Determine the [X, Y] coordinate at the center of the cell enclosing the given text.  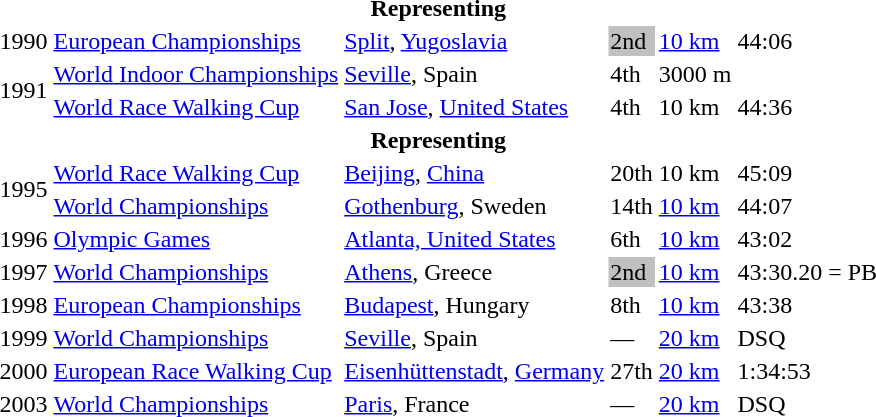
Budapest, Hungary [474, 305]
27th [632, 371]
6th [632, 239]
14th [632, 206]
Beijing, China [474, 173]
Gothenburg, Sweden [474, 206]
European Race Walking Cup [196, 371]
World Indoor Championships [196, 74]
20th [632, 173]
3000 m [695, 74]
Athens, Greece [474, 272]
San Jose, United States [474, 107]
Atlanta, United States [474, 239]
Split, Yugoslavia [474, 41]
Olympic Games [196, 239]
— [632, 338]
8th [632, 305]
Eisenhüttenstadt, Germany [474, 371]
